Capture the cell that displays the provided text and extract its [X, Y] central coordinate. 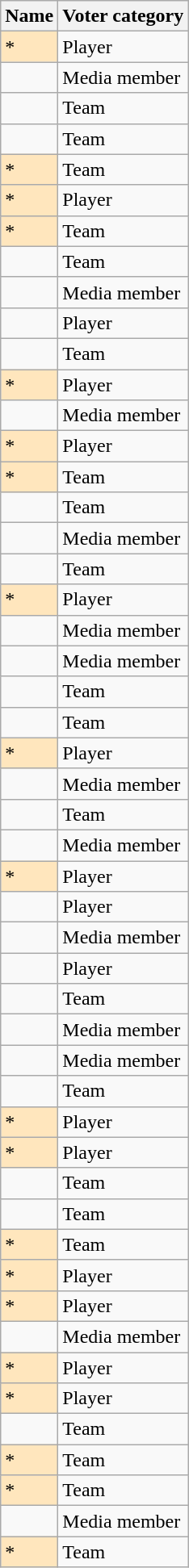
Name [29, 16]
Voter category [123, 16]
